Capture the cell that displays the provided text and extract its (x, y) central coordinate. 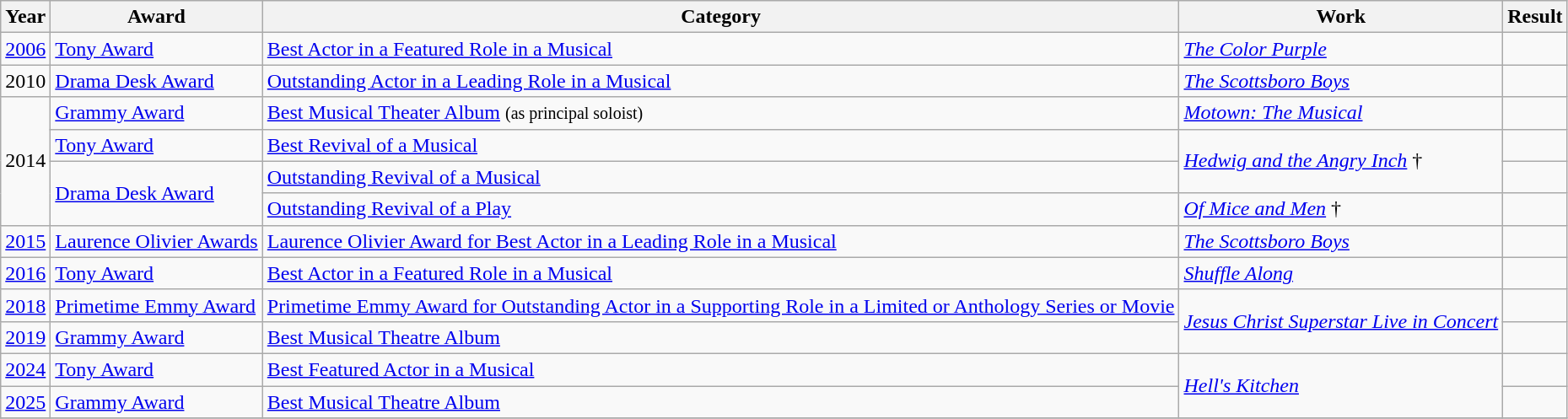
2014 (25, 161)
2010 (25, 81)
2018 (25, 305)
Jesus Christ Superstar Live in Concert (1341, 321)
Primetime Emmy Award for Outstanding Actor in a Supporting Role in a Limited or Anthology Series or Movie (720, 305)
Outstanding Actor in a Leading Role in a Musical (720, 81)
Best Musical Theater Album (as principal soloist) (720, 113)
Outstanding Revival of a Musical (720, 177)
2024 (25, 369)
Year (25, 17)
Work (1341, 17)
Award (157, 17)
2019 (25, 337)
Hedwig and the Angry Inch † (1341, 161)
Laurence Olivier Awards (157, 241)
Result (1535, 17)
2025 (25, 402)
2006 (25, 49)
Shuffle Along (1341, 273)
Category (720, 17)
The Color Purple (1341, 49)
Outstanding Revival of a Play (720, 209)
Of Mice and Men † (1341, 209)
Laurence Olivier Award for Best Actor in a Leading Role in a Musical (720, 241)
Hell's Kitchen (1341, 385)
Motown: The Musical (1341, 113)
Primetime Emmy Award (157, 305)
2016 (25, 273)
Best Featured Actor in a Musical (720, 369)
2015 (25, 241)
Best Revival of a Musical (720, 145)
